Return (x, y) of the center of cell containing provided text 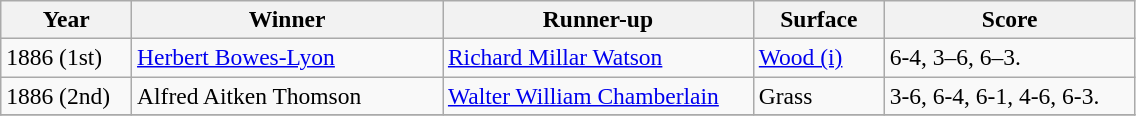
Alfred Aitken Thomson (288, 95)
1886 (2nd) (66, 95)
Walter William Chamberlain (598, 95)
3-6, 6-4, 6-1, 4-6, 6-3. (1010, 95)
Grass (818, 95)
Year (66, 19)
6-4, 3–6, 6–3. (1010, 57)
Surface (818, 19)
Runner-up (598, 19)
Wood (i) (818, 57)
Richard Millar Watson (598, 57)
Herbert Bowes-Lyon (288, 57)
Winner (288, 19)
Score (1010, 19)
1886 (1st) (66, 57)
